From the cell containing the given text, extract its center point as (x, y) coordinate. 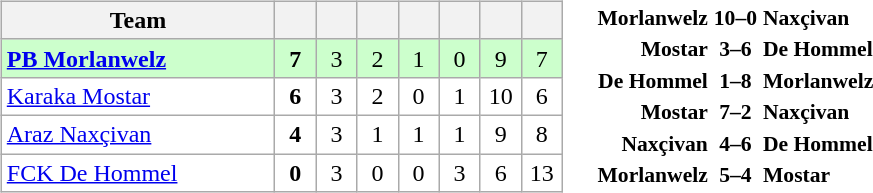
4 (296, 134)
3–6 (735, 49)
De Hommel (652, 80)
PB Morlanwelz (138, 58)
10 (500, 96)
4–6 (735, 143)
10–0 (735, 17)
8 (542, 134)
7–2 (735, 112)
Naxçivan (652, 143)
13 (542, 173)
1–8 (735, 80)
Karaka Mostar (138, 96)
Team (138, 20)
5–4 (735, 175)
FCK De Hommel (138, 173)
Araz Naxçivan (138, 134)
